Identify which cell holds the provided text, then report its (X, Y) central coordinate. 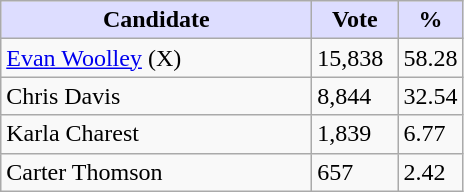
8,844 (355, 96)
6.77 (430, 134)
% (430, 20)
Candidate (156, 20)
32.54 (430, 96)
58.28 (430, 58)
657 (355, 172)
Vote (355, 20)
Karla Charest (156, 134)
Evan Woolley (X) (156, 58)
Carter Thomson (156, 172)
15,838 (355, 58)
1,839 (355, 134)
2.42 (430, 172)
Chris Davis (156, 96)
